Scan for the cell matching the given text and deliver its (x, y) coordinate at center. 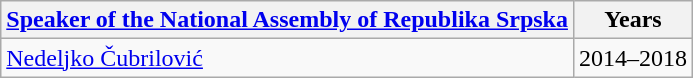
Speaker of the National Assembly of Republika Srpska (288, 20)
2014–2018 (632, 58)
Years (632, 20)
Nedeljko Čubrilović (288, 58)
